From the cell containing the given text, extract its center point as [X, Y] coordinate. 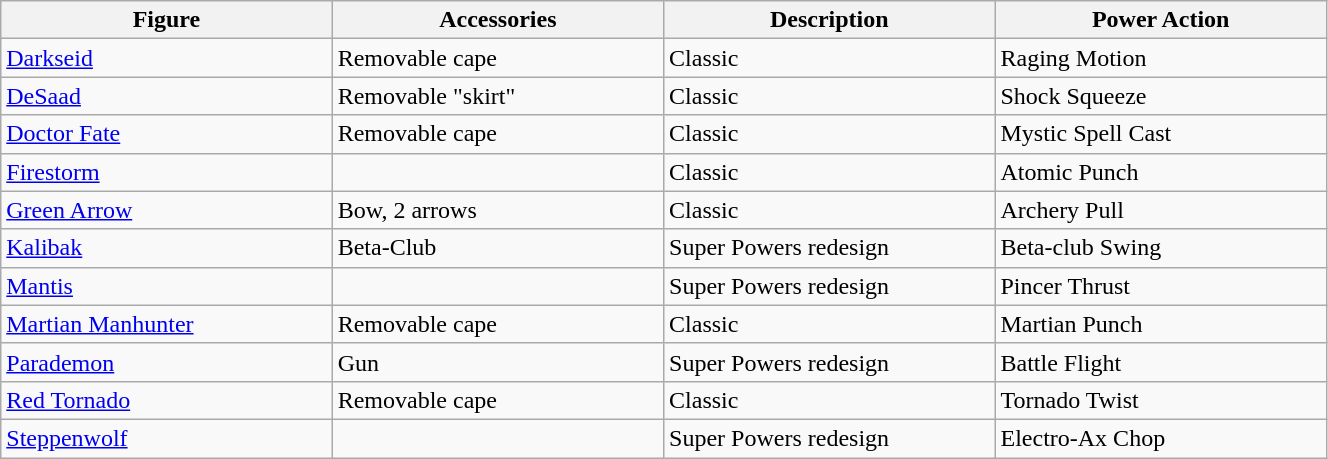
Removable "skirt" [498, 96]
Martian Punch [1160, 324]
Doctor Fate [166, 134]
Red Tornado [166, 400]
Mantis [166, 286]
Battle Flight [1160, 362]
Power Action [1160, 20]
Archery Pull [1160, 210]
Beta-Club [498, 248]
Raging Motion [1160, 58]
Gun [498, 362]
Electro-Ax Chop [1160, 438]
Parademon [166, 362]
Tornado Twist [1160, 400]
Pincer Thrust [1160, 286]
DeSaad [166, 96]
Firestorm [166, 172]
Accessories [498, 20]
Beta-club Swing [1160, 248]
Steppenwolf [166, 438]
Kalibak [166, 248]
Figure [166, 20]
Mystic Spell Cast [1160, 134]
Green Arrow [166, 210]
Shock Squeeze [1160, 96]
Martian Manhunter [166, 324]
Darkseid [166, 58]
Description [830, 20]
Bow, 2 arrows [498, 210]
Atomic Punch [1160, 172]
